Determine the (x, y) coordinate at the center of the cell enclosing the given text.  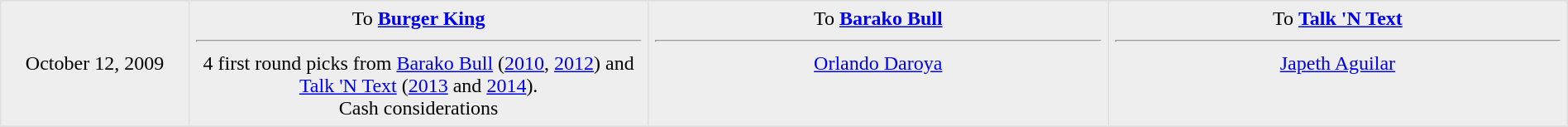
To Burger King4 first round picks from Barako Bull (2010, 2012) and Talk 'N Text (2013 and 2014).Cash considerations (418, 64)
To Talk 'N TextJapeth Aguilar (1338, 64)
To Barako BullOrlando Daroya (878, 64)
October 12, 2009 (95, 64)
